Find where the given text appears and provide that cell's center as (X, Y) coordinate. 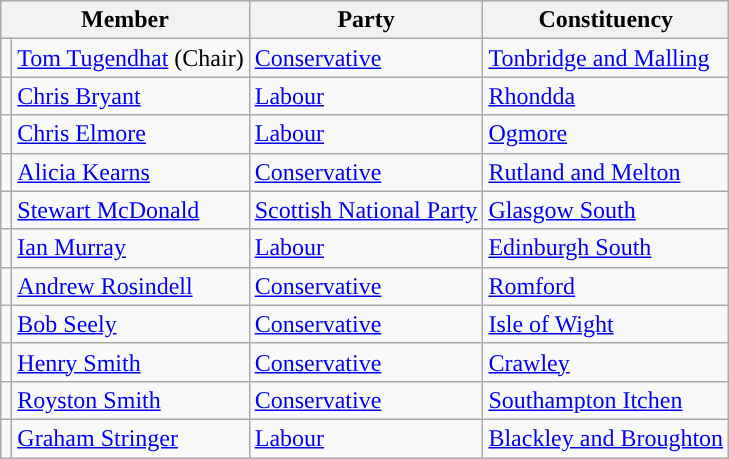
Chris Bryant (130, 96)
Ian Murray (130, 248)
Stewart McDonald (130, 210)
Crawley (606, 362)
Party (366, 20)
Royston Smith (130, 400)
Tonbridge and Malling (606, 58)
Edinburgh South (606, 248)
Andrew Rosindell (130, 286)
Constituency (606, 20)
Blackley and Broughton (606, 438)
Graham Stringer (130, 438)
Scottish National Party (366, 210)
Bob Seely (130, 324)
Southampton Itchen (606, 400)
Ogmore (606, 134)
Isle of Wight (606, 324)
Henry Smith (130, 362)
Romford (606, 286)
Glasgow South (606, 210)
Alicia Kearns (130, 172)
Rhondda (606, 96)
Member (125, 20)
Chris Elmore (130, 134)
Tom Tugendhat (Chair) (130, 58)
Rutland and Melton (606, 172)
